Return the (X, Y) coordinate for the center point of the cell that contains the specified text.  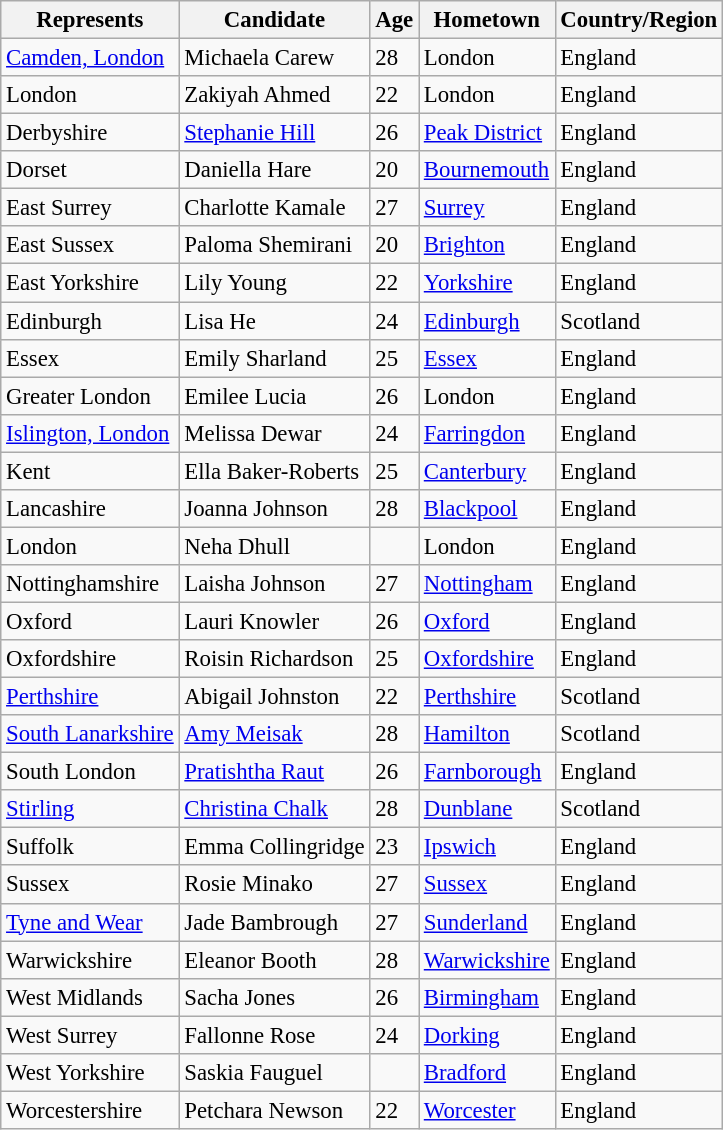
Bournemouth (486, 170)
Emily Sharland (274, 358)
Lancashire (90, 509)
Greater London (90, 396)
Laisha Johnson (274, 584)
East Surrey (90, 208)
Ipswich (486, 847)
Yorkshire (486, 283)
Worcester (486, 1110)
Pratishtha Raut (274, 772)
Country/Region (639, 20)
Paloma Shemirani (274, 245)
23 (394, 847)
Ella Baker-Roberts (274, 471)
Rosie Minako (274, 885)
Hometown (486, 20)
Represents (90, 20)
Nottingham (486, 584)
Birmingham (486, 997)
Amy Meisak (274, 734)
Sacha Jones (274, 997)
Saskia Fauguel (274, 1073)
Sunderland (486, 922)
Candidate (274, 20)
South Lanarkshire (90, 734)
Hamilton (486, 734)
Lisa He (274, 321)
Emma Collingridge (274, 847)
Derbyshire (90, 133)
Emilee Lucia (274, 396)
Neha Dhull (274, 546)
Nottinghamshire (90, 584)
Joanna Johnson (274, 509)
Bradford (486, 1073)
West Surrey (90, 1035)
East Yorkshire (90, 283)
Worcestershire (90, 1110)
Farnborough (486, 772)
Islington, London (90, 433)
Melissa Dewar (274, 433)
Petchara Newson (274, 1110)
Dorking (486, 1035)
Christina Chalk (274, 809)
Canterbury (486, 471)
Fallonne Rose (274, 1035)
Jade Bambrough (274, 922)
Stephanie Hill (274, 133)
Charlotte Kamale (274, 208)
Brighton (486, 245)
West Midlands (90, 997)
Roisin Richardson (274, 659)
Kent (90, 471)
Dunblane (486, 809)
Surrey (486, 208)
Farringdon (486, 433)
Peak District (486, 133)
Dorset (90, 170)
Lauri Knowler (274, 621)
West Yorkshire (90, 1073)
Lily Young (274, 283)
Stirling (90, 809)
Eleanor Booth (274, 960)
Daniella Hare (274, 170)
Age (394, 20)
Abigail Johnston (274, 697)
Tyne and Wear (90, 922)
Suffolk (90, 847)
Blackpool (486, 509)
Michaela Carew (274, 58)
East Sussex (90, 245)
Zakiyah Ahmed (274, 95)
Camden, London (90, 58)
South London (90, 772)
